Detect which cell encompasses the target text, then output its (X, Y) center coordinate. 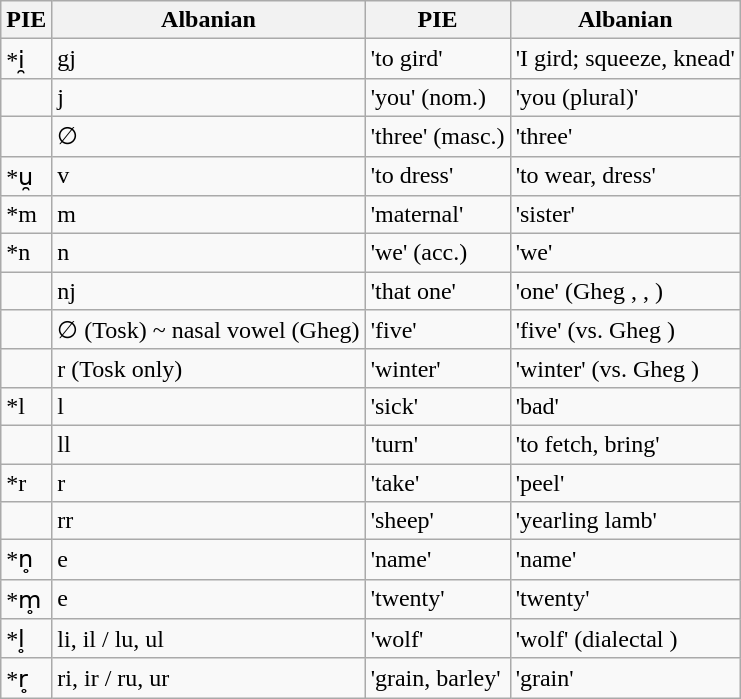
'I gird; squeeze, knead' (625, 59)
*n̥ (26, 560)
'wolf' (438, 639)
ri, ir / ru, ur (208, 678)
∅ (208, 136)
*l (26, 406)
nj (208, 291)
n (208, 253)
r (208, 483)
'to fetch, bring' (625, 444)
'to wear, dress' (625, 176)
'three' (masc.) (438, 136)
'one' (Gheg , , ) (625, 291)
'yearling lamb' (625, 521)
li, il / lu, ul (208, 639)
'we' (acc.) (438, 253)
*m̥ (26, 599)
*r̥ (26, 678)
j (208, 97)
'sheep' (438, 521)
'to dress' (438, 176)
'take' (438, 483)
'three' (625, 136)
ll (208, 444)
l (208, 406)
v (208, 176)
'sister' (625, 215)
'winter' (438, 368)
'that one' (438, 291)
'turn' (438, 444)
'you (plural)' (625, 97)
'grain' (625, 678)
'sick' (438, 406)
'maternal' (438, 215)
'you' (nom.) (438, 97)
'to gird' (438, 59)
*u̯ (26, 176)
'bad' (625, 406)
gj (208, 59)
'we' (625, 253)
∅ (Tosk) ~ nasal vowel (Gheg) (208, 330)
r (Tosk only) (208, 368)
'peel' (625, 483)
'five' (vs. Gheg ) (625, 330)
*l̥ (26, 639)
*i̯ (26, 59)
'wolf' (dialectal ) (625, 639)
'grain, barley' (438, 678)
*r (26, 483)
*m (26, 215)
'five' (438, 330)
m (208, 215)
*n (26, 253)
rr (208, 521)
'winter' (vs. Gheg ) (625, 368)
